Provide the [x, y] coordinate of the cell's center where the given text is located.  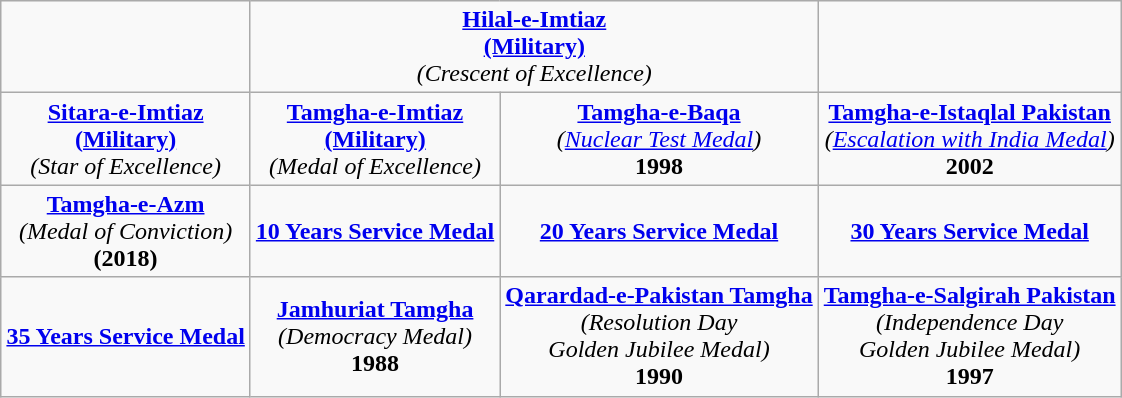
20 Years Service Medal [659, 231]
Hilal-e-Imtiaz(Military)(Crescent of Excellence) [534, 47]
Qarardad-e-Pakistan Tamgha(Resolution DayGolden Jubilee Medal)1990 [659, 336]
10 Years Service Medal [374, 231]
Tamgha-e-Salgirah Pakistan(Independence DayGolden Jubilee Medal)1997 [970, 336]
30 Years Service Medal [970, 231]
35 Years Service Medal [126, 336]
Tamgha-e-Azm(Medal of Conviction)(2018) [126, 231]
Tamgha-e-Baqa(Nuclear Test Medal)1998 [659, 139]
Tamgha-e-Istaqlal Pakistan(Escalation with India Medal)2002 [970, 139]
Jamhuriat Tamgha(Democracy Medal)1988 [374, 336]
Sitara-e-Imtiaz(Military)(Star of Excellence) [126, 139]
Tamgha-e-Imtiaz(Military)(Medal of Excellence) [374, 139]
